Pinpoint the cell where the given text exists, returning its (X, Y) midpoint coordinate. 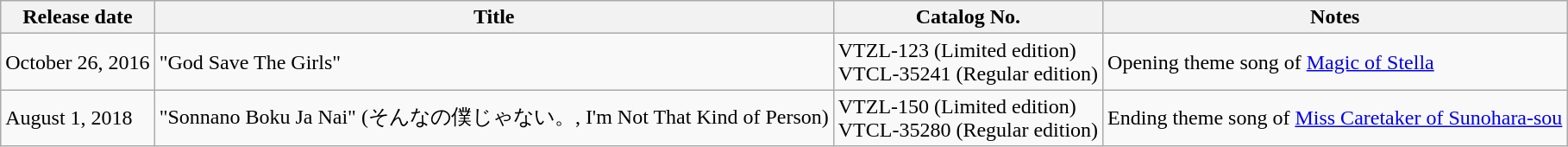
"Sonnano Boku Ja Nai" (そんなの僕じゃない。, I'm Not That Kind of Person) (493, 118)
Opening theme song of Magic of Stella (1335, 62)
Title (493, 17)
VTZL-123 (Limited edition)VTCL-35241 (Regular edition) (968, 62)
August 1, 2018 (78, 118)
Catalog No. (968, 17)
Ending theme song of Miss Caretaker of Sunohara-sou (1335, 118)
Release date (78, 17)
Notes (1335, 17)
October 26, 2016 (78, 62)
"God Save The Girls" (493, 62)
VTZL-150 (Limited edition)VTCL-35280 (Regular edition) (968, 118)
